Search for the cell housing the specified text and yield its (x, y) center coordinate. 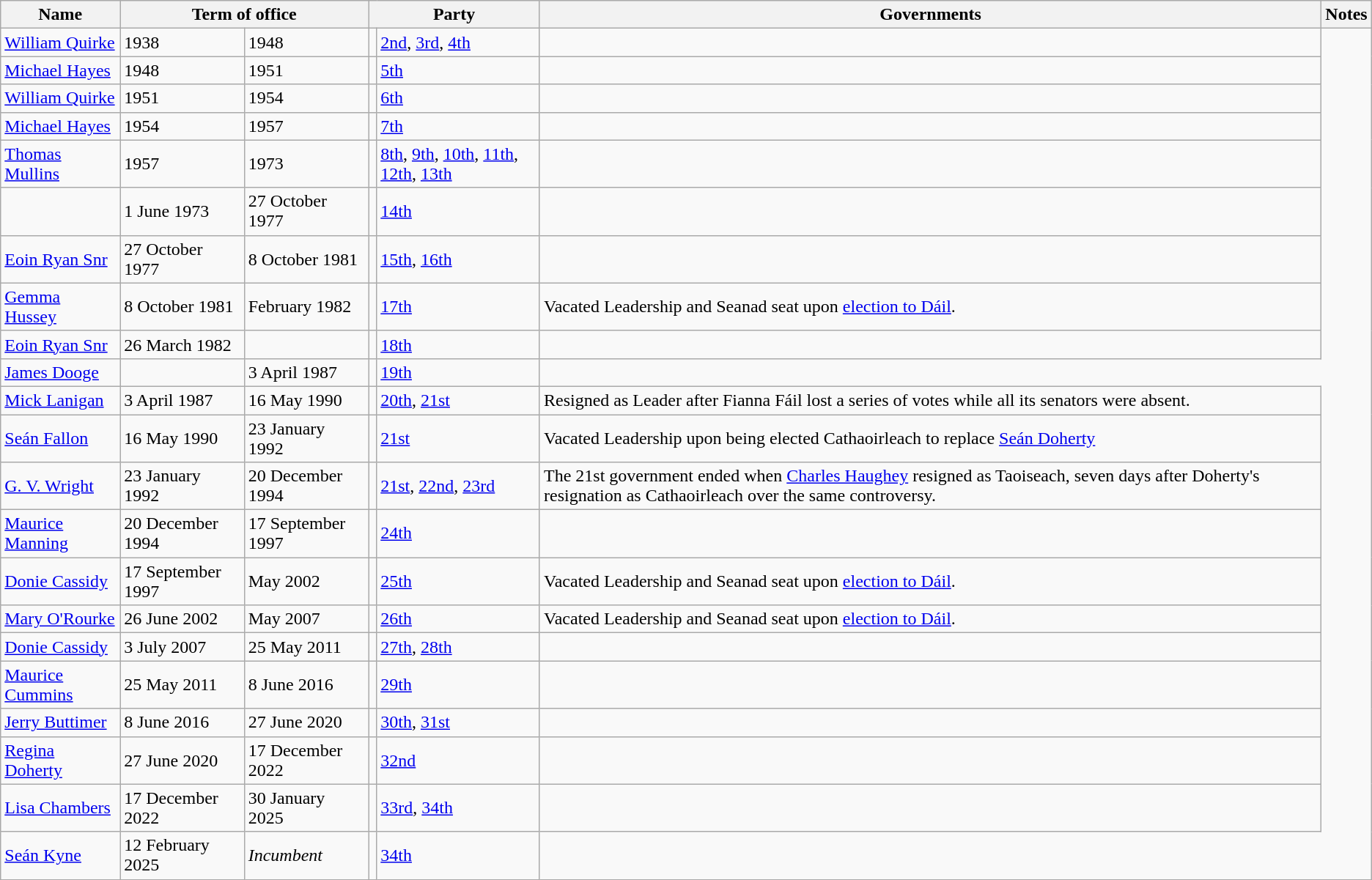
Regina Doherty (60, 761)
7th (459, 126)
Resigned as Leader after Fianna Fáil lost a series of votes while all its senators were absent. (930, 400)
30 January 2025 (306, 807)
Governments (930, 15)
15th, 16th (459, 259)
21st, 22nd, 23rd (459, 487)
James Dooge (60, 372)
Gemma Hussey (60, 306)
Party (454, 15)
Incumbent (306, 856)
14th (459, 211)
26th (459, 619)
21st (459, 438)
Name (60, 15)
February 1982 (306, 306)
3 July 2007 (182, 647)
32nd (459, 761)
Term of office (245, 15)
Jerry Buttimer (60, 722)
12 February 2025 (182, 856)
24th (459, 533)
May 2007 (306, 619)
8th, 9th, 10th, 11th, 12th, 13th (459, 164)
33rd, 34th (459, 807)
Seán Fallon (60, 438)
Thomas Mullins (60, 164)
Vacated Leadership upon being elected Cathaoirleach to replace Seán Doherty (930, 438)
19th (459, 372)
Notes (1346, 15)
29th (459, 684)
26 March 1982 (182, 344)
20th, 21st (459, 400)
6th (459, 98)
27th, 28th (459, 647)
G. V. Wright (60, 487)
18th (459, 344)
Maurice Manning (60, 533)
1938 (182, 42)
2nd, 3rd, 4th (459, 42)
Maurice Cummins (60, 684)
5th (459, 70)
17th (459, 306)
26 June 2002 (182, 619)
Lisa Chambers (60, 807)
25th (459, 582)
May 2002 (306, 582)
Seán Kyne (60, 856)
34th (459, 856)
Mary O'Rourke (60, 619)
1 June 1973 (182, 211)
1973 (306, 164)
Mick Lanigan (60, 400)
30th, 31st (459, 722)
